Capture the cell that displays the provided text and extract its (x, y) central coordinate. 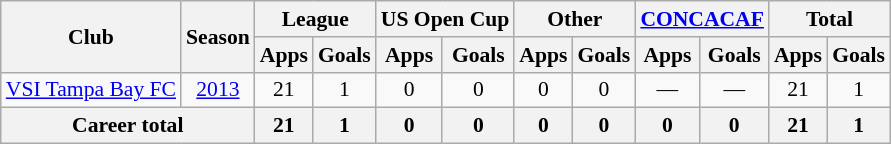
Season (218, 36)
League (316, 19)
US Open Cup (445, 19)
Club (91, 36)
Career total (128, 126)
VSI Tampa Bay FC (91, 90)
2013 (218, 90)
CONCACAF (702, 19)
Other (574, 19)
Total (830, 19)
